Determine the (x, y) coordinate at the center of the cell enclosing the given text.  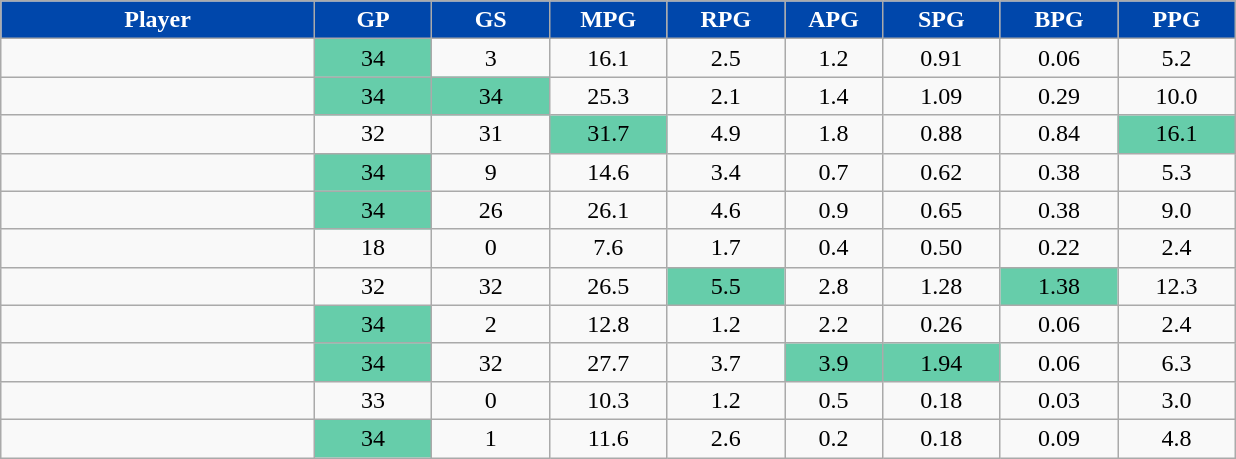
0.9 (834, 210)
9.0 (1177, 210)
14.6 (608, 172)
0.29 (1059, 96)
0.09 (1059, 438)
27.7 (608, 362)
31.7 (608, 134)
PPG (1177, 20)
2.1 (726, 96)
0.65 (942, 210)
GS (491, 20)
5.3 (1177, 172)
BPG (1059, 20)
26 (491, 210)
0.2 (834, 438)
GP (373, 20)
Player (158, 20)
10.0 (1177, 96)
2.2 (834, 324)
11.6 (608, 438)
SPG (942, 20)
10.3 (608, 400)
31 (491, 134)
1.28 (942, 286)
26.5 (608, 286)
6.3 (1177, 362)
2.5 (726, 58)
12.3 (1177, 286)
5.5 (726, 286)
12.8 (608, 324)
9 (491, 172)
4.9 (726, 134)
2 (491, 324)
0.50 (942, 248)
2.8 (834, 286)
0.7 (834, 172)
1.09 (942, 96)
3 (491, 58)
0.03 (1059, 400)
1.94 (942, 362)
1 (491, 438)
1.7 (726, 248)
0.26 (942, 324)
1.38 (1059, 286)
1.4 (834, 96)
0.91 (942, 58)
3.9 (834, 362)
3.4 (726, 172)
0.62 (942, 172)
33 (373, 400)
1.8 (834, 134)
APG (834, 20)
25.3 (608, 96)
3.7 (726, 362)
RPG (726, 20)
4.6 (726, 210)
0.22 (1059, 248)
26.1 (608, 210)
7.6 (608, 248)
5.2 (1177, 58)
2.6 (726, 438)
0.5 (834, 400)
18 (373, 248)
0.84 (1059, 134)
0.88 (942, 134)
3.0 (1177, 400)
0.4 (834, 248)
MPG (608, 20)
4.8 (1177, 438)
